Search for the cell housing the specified text and yield its [X, Y] center coordinate. 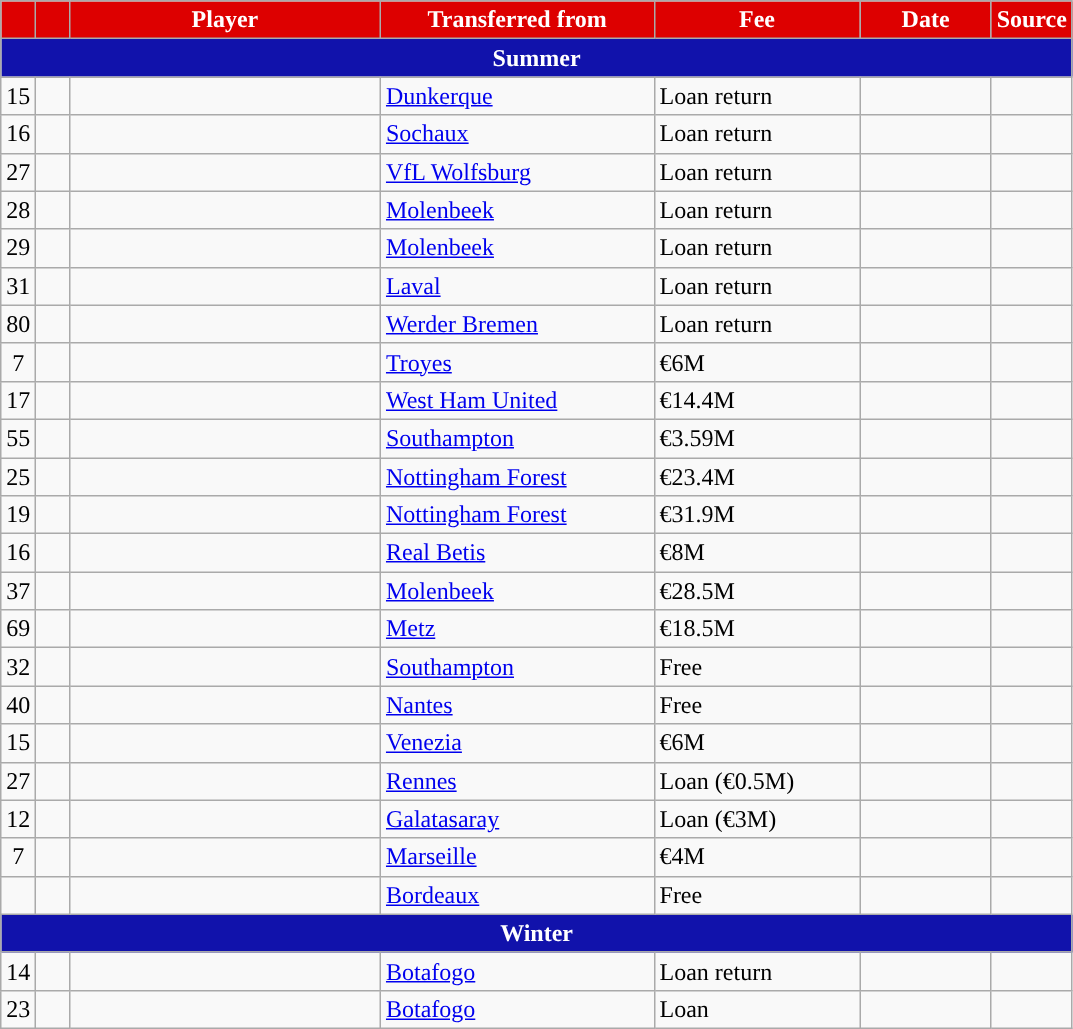
Player [224, 20]
€4M [757, 857]
Werder Bremen [517, 324]
Laval [517, 286]
32 [18, 667]
Nantes [517, 705]
Dunkerque [517, 96]
Fee [757, 20]
14 [18, 971]
Galatasaray [517, 819]
€18.5M [757, 629]
Summer [537, 58]
37 [18, 591]
West Ham United [517, 400]
31 [18, 286]
Real Betis [517, 553]
40 [18, 705]
19 [18, 515]
Winter [537, 933]
Transferred from [517, 20]
69 [18, 629]
€8M [757, 553]
Date [926, 20]
80 [18, 324]
€28.5M [757, 591]
23 [18, 1009]
28 [18, 210]
Troyes [517, 362]
Venezia [517, 743]
Loan (€3M) [757, 819]
Metz [517, 629]
VfL Wolfsburg [517, 172]
12 [18, 819]
Loan (€0.5M) [757, 781]
€3.59M [757, 438]
€23.4M [757, 477]
€14.4M [757, 400]
Sochaux [517, 134]
Marseille [517, 857]
17 [18, 400]
Bordeaux [517, 895]
€31.9M [757, 515]
25 [18, 477]
55 [18, 438]
Loan [757, 1009]
Source [1032, 20]
Rennes [517, 781]
29 [18, 248]
